Determine the [X, Y] coordinate at the center of the cell enclosing the given text.  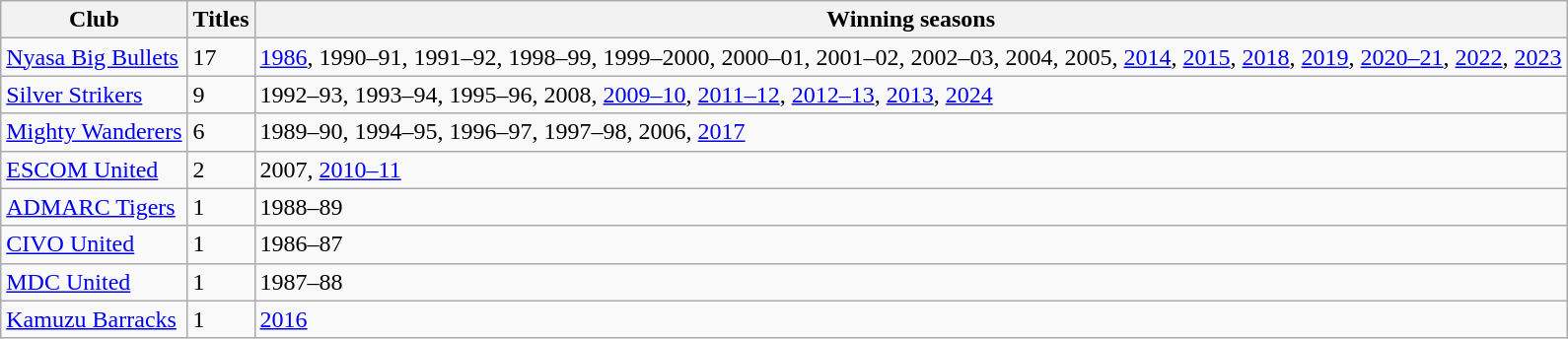
ESCOM United [95, 169]
Club [95, 20]
Titles [221, 20]
17 [221, 57]
1986, 1990–91, 1991–92, 1998–99, 1999–2000, 2000–01, 2001–02, 2002–03, 2004, 2005, 2014, 2015, 2018, 2019, 2020–21, 2022, 2023 [911, 57]
1988–89 [911, 207]
Nyasa Big Bullets [95, 57]
Mighty Wanderers [95, 132]
2016 [911, 319]
1987–88 [911, 282]
6 [221, 132]
Winning seasons [911, 20]
MDC United [95, 282]
Kamuzu Barracks [95, 319]
CIVO United [95, 244]
1989–90, 1994–95, 1996–97, 1997–98, 2006, 2017 [911, 132]
ADMARC Tigers [95, 207]
9 [221, 95]
2007, 2010–11 [911, 169]
2 [221, 169]
Silver Strikers [95, 95]
1986–87 [911, 244]
1992–93, 1993–94, 1995–96, 2008, 2009–10, 2011–12, 2012–13, 2013, 2024 [911, 95]
